Scan for the cell matching the given text and deliver its [x, y] coordinate at center. 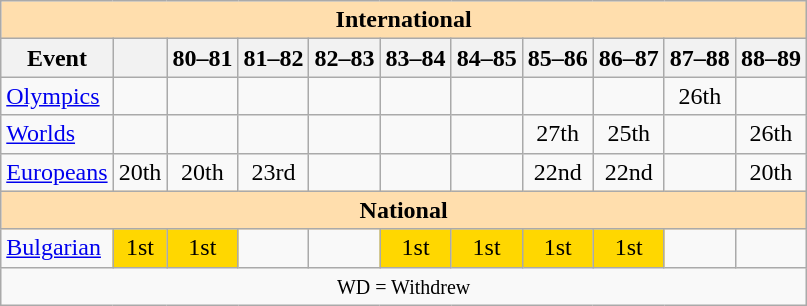
Event [57, 58]
Worlds [57, 134]
25th [628, 134]
84–85 [486, 58]
88–89 [770, 58]
International [404, 20]
82–83 [344, 58]
81–82 [274, 58]
85–86 [558, 58]
86–87 [628, 58]
23rd [274, 172]
Bulgarian [57, 248]
83–84 [416, 58]
Europeans [57, 172]
80–81 [202, 58]
Olympics [57, 96]
27th [558, 134]
WD = Withdrew [404, 286]
National [404, 210]
87–88 [700, 58]
